Locate the cell with the specified text and output its (x, y) center coordinate. 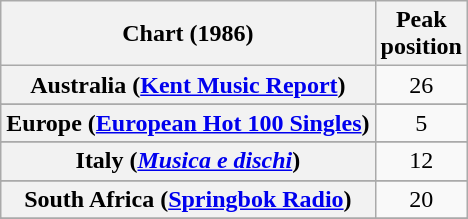
Chart (1986) (188, 34)
26 (421, 85)
20 (421, 199)
12 (421, 161)
Europe (European Hot 100 Singles) (188, 123)
5 (421, 123)
Australia (Kent Music Report) (188, 85)
Italy (Musica e dischi) (188, 161)
Peakposition (421, 34)
South Africa (Springbok Radio) (188, 199)
